Find where the given text appears and provide that cell's center as [x, y] coordinate. 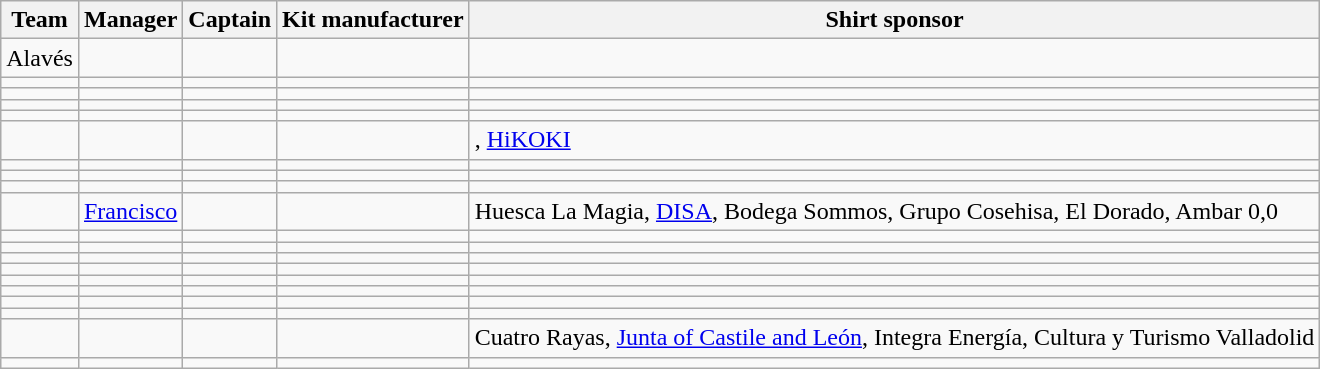
Kit manufacturer [374, 20]
Captain [230, 20]
Alavés [40, 58]
Cuatro Rayas, Junta of Castile and León, Integra Energía, Cultura y Turismo Valladolid [894, 338]
Huesca La Magia, DISA, Bodega Sommos, Grupo Cosehisa, El Dorado, Ambar 0,0 [894, 211]
Francisco [130, 211]
Team [40, 20]
, HiKOKI [894, 140]
Shirt sponsor [894, 20]
Manager [130, 20]
